Return the [X, Y] coordinate for the center point of the cell that contains the specified text.  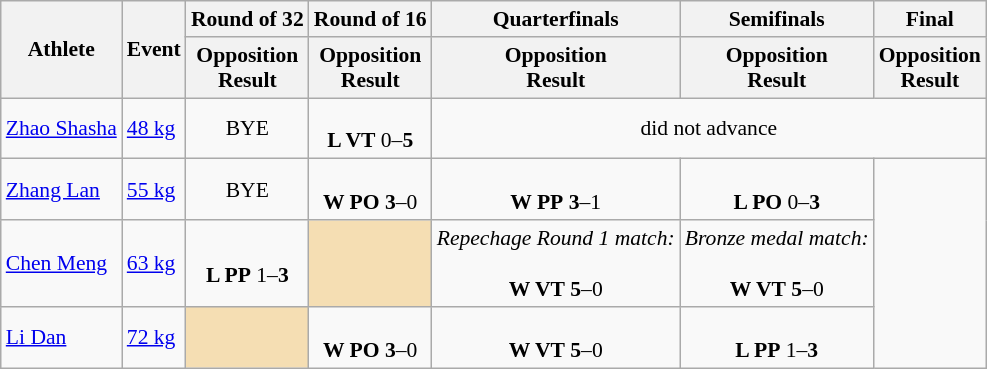
55 kg [154, 190]
Semifinals [777, 19]
Final [930, 19]
Athlete [62, 50]
Chen Meng [62, 264]
Zhang Lan [62, 190]
did not advance [709, 128]
L PO 0–3 [777, 190]
Zhao Shasha [62, 128]
Round of 32 [248, 19]
Bronze medal match:W VT 5–0 [777, 264]
48 kg [154, 128]
63 kg [154, 264]
Event [154, 50]
72 kg [154, 338]
Round of 16 [370, 19]
W PP 3–1 [556, 190]
W VT 5–0 [556, 338]
L VT 0–5 [370, 128]
Li Dan [62, 338]
Quarterfinals [556, 19]
Repechage Round 1 match:W VT 5–0 [556, 264]
